Identify which cell holds the provided text, then report its (x, y) central coordinate. 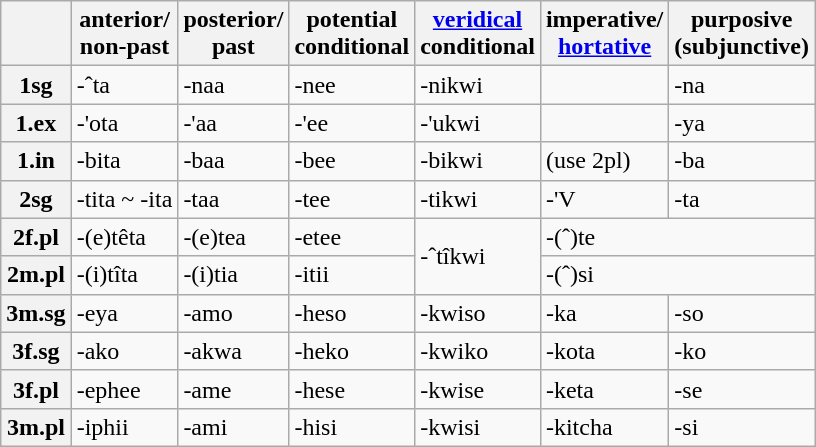
1sg (36, 85)
3f.pl (36, 389)
-(e)têta (124, 237)
1.ex (36, 123)
-tee (352, 199)
-ˆtîkwi (478, 256)
-'V (604, 199)
-bita (124, 161)
-'ee (352, 123)
3m.sg (36, 313)
-heko (352, 351)
-si (742, 427)
-ta (742, 199)
-hese (352, 389)
-(e)tea (234, 237)
-ˆta (124, 85)
-ka (604, 313)
-eya (124, 313)
-ami (234, 427)
-naa (234, 85)
-taa (234, 199)
-so (742, 313)
-nikwi (478, 85)
-ba (742, 161)
-(i)tîta (124, 275)
-na (742, 85)
posterior/past (234, 34)
-iphii (124, 427)
-tita ~ -ita (124, 199)
-kwise (478, 389)
-'ota (124, 123)
-kitcha (604, 427)
3m.pl (36, 427)
-(i)tia (234, 275)
imperative/hortative (604, 34)
-kwiso (478, 313)
-hisi (352, 427)
anterior/non-past (124, 34)
-bee (352, 161)
-keta (604, 389)
-ya (742, 123)
-akwa (234, 351)
-ame (234, 389)
2sg (36, 199)
-(ˆ)si (677, 275)
-nee (352, 85)
-heso (352, 313)
-ko (742, 351)
purposive(subjunctive) (742, 34)
-kwiko (478, 351)
1.in (36, 161)
-(ˆ)te (677, 237)
potentialconditional (352, 34)
2f.pl (36, 237)
-kota (604, 351)
-ephee (124, 389)
-kwisi (478, 427)
2m.pl (36, 275)
-baa (234, 161)
veridicalconditional (478, 34)
-ako (124, 351)
(use 2pl) (604, 161)
-'aa (234, 123)
-bikwi (478, 161)
-'ukwi (478, 123)
-tikwi (478, 199)
-se (742, 389)
-etee (352, 237)
-itii (352, 275)
3f.sg (36, 351)
-amo (234, 313)
